Find where the given text appears and provide that cell's center as (X, Y) coordinate. 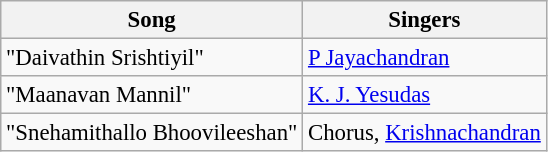
Singers (424, 20)
K. J. Yesudas (424, 95)
Chorus, Krishnachandran (424, 133)
P Jayachandran (424, 58)
Song (152, 20)
"Daivathin Srishtiyil" (152, 58)
"Maanavan Mannil" (152, 95)
"Snehamithallo Bhoovileeshan" (152, 133)
